Locate the cell with the specified text and output its (X, Y) center coordinate. 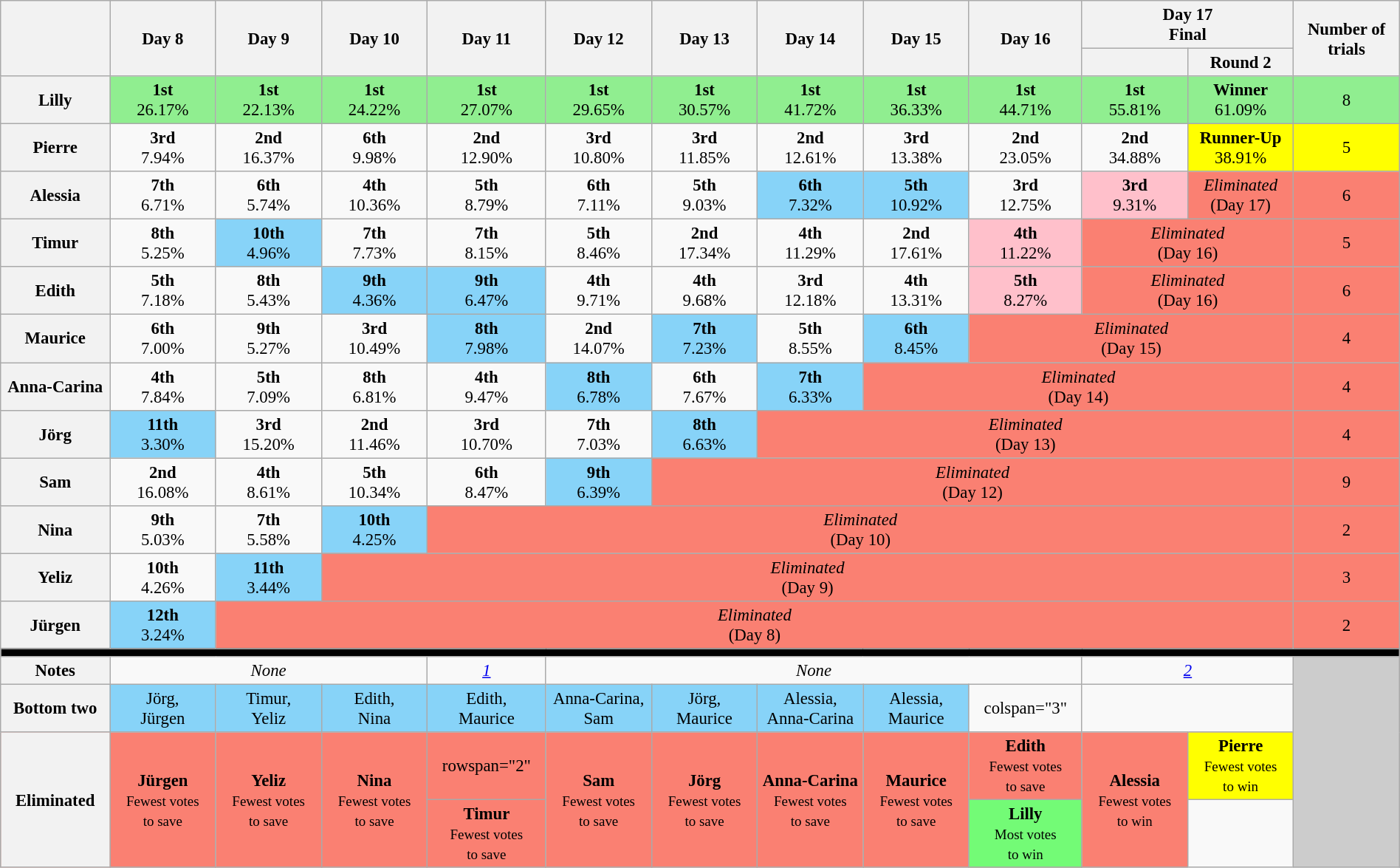
Anna-CarinaFewest votesto save (811, 799)
1st36.33% (916, 100)
Maurice (55, 338)
EdithFewest votesto save (1025, 766)
MauriceFewest votesto save (916, 799)
7th6.71% (162, 195)
Alessia,Anna-Carina (811, 708)
Eliminated(Day 10) (861, 529)
Eliminated (55, 799)
NinaFewest votesto save (374, 799)
2nd16.08% (162, 482)
9th5.27% (269, 338)
3rd10.80% (598, 148)
5th7.18% (162, 291)
9th4.36% (374, 291)
10th4.25% (374, 529)
Eliminated(Day 8) (755, 625)
6th8.45% (916, 338)
5th8.79% (487, 195)
5th8.46% (598, 244)
AlessiaFewest votesto win (1134, 799)
Number of trials (1347, 38)
1st55.81% (1134, 100)
3rd10.70% (487, 434)
1st44.71% (1025, 100)
Pierre (55, 148)
3rd10.49% (374, 338)
2nd12.90% (487, 148)
10th4.26% (162, 578)
Notes (55, 671)
Jörg,Jürgen (162, 708)
9 (1347, 482)
Edith (55, 291)
1st24.22% (374, 100)
7th7.73% (374, 244)
2nd16.37% (269, 148)
Jürgen (55, 625)
8th7.98% (487, 338)
2nd11.46% (374, 434)
Day 17Final (1187, 25)
Round 2 (1241, 63)
11th3.44% (269, 578)
SamFewest votesto save (598, 799)
Yeliz (55, 578)
7th7.23% (704, 338)
Edith,Maurice (487, 708)
6th5.74% (269, 195)
Nina (55, 529)
12th3.24% (162, 625)
Day 14 (811, 38)
Sam (55, 482)
Day 13 (704, 38)
Day 8 (162, 38)
Edith,Nina (374, 708)
JürgenFewest votesto save (162, 799)
Winner61.09% (1241, 100)
rowspan="2" (487, 766)
3rd11.85% (704, 148)
6th8.47% (487, 482)
10th4.96% (269, 244)
Day 10 (374, 38)
Jörg,Maurice (704, 708)
Day 12 (598, 38)
4th11.22% (1025, 244)
4th9.47% (487, 387)
4th9.71% (598, 291)
2nd17.34% (704, 244)
4th8.61% (269, 482)
7th6.33% (811, 387)
JörgFewest votesto save (704, 799)
Eliminated(Day 14) (1078, 387)
Runner-Up38.91% (1241, 148)
LillyMost votesto win (1025, 834)
4th13.31% (916, 291)
8th6.81% (374, 387)
Day 16 (1025, 38)
PierreFewest votesto win (1241, 766)
8th6.78% (598, 387)
1st30.57% (704, 100)
7th7.03% (598, 434)
9th5.03% (162, 529)
5th8.55% (811, 338)
Timur (55, 244)
TimurFewest votesto save (487, 834)
3 (1347, 578)
6th7.11% (598, 195)
1st27.07% (487, 100)
2nd34.88% (1134, 148)
colspan="3" (1025, 708)
8 (1347, 100)
4th9.68% (704, 291)
6th7.00% (162, 338)
1 (487, 671)
Anna-Carina (55, 387)
8th5.25% (162, 244)
9th6.39% (598, 482)
5th10.92% (916, 195)
11th3.30% (162, 434)
Day 11 (487, 38)
8th6.63% (704, 434)
Anna-Carina,Sam (598, 708)
Lilly (55, 100)
2nd14.07% (598, 338)
YelizFewest votesto save (269, 799)
3rd7.94% (162, 148)
3rd13.38% (916, 148)
3rd12.18% (811, 291)
Eliminated(Day 12) (972, 482)
2nd12.61% (811, 148)
1st26.17% (162, 100)
Alessia (55, 195)
1st41.72% (811, 100)
3rd9.31% (1134, 195)
Eliminated(Day 15) (1131, 338)
6th7.32% (811, 195)
Timur,Yeliz (269, 708)
4th10.36% (374, 195)
1st29.65% (598, 100)
4th11.29% (811, 244)
3rd12.75% (1025, 195)
5th9.03% (704, 195)
1st22.13% (269, 100)
Eliminated(Day 9) (807, 578)
Day 15 (916, 38)
Eliminated(Day 17) (1241, 195)
9th6.47% (487, 291)
2nd17.61% (916, 244)
Alessia,Maurice (916, 708)
Bottom two (55, 708)
4th7.84% (162, 387)
6th7.67% (704, 387)
5th7.09% (269, 387)
7th5.58% (269, 529)
Jörg (55, 434)
6th9.98% (374, 148)
5th10.34% (374, 482)
3rd15.20% (269, 434)
Day 9 (269, 38)
7th8.15% (487, 244)
2nd23.05% (1025, 148)
8th5.43% (269, 291)
Eliminated(Day 13) (1026, 434)
5th8.27% (1025, 291)
